For the text-containing cell, return its midpoint in (x, y) coordinate format. 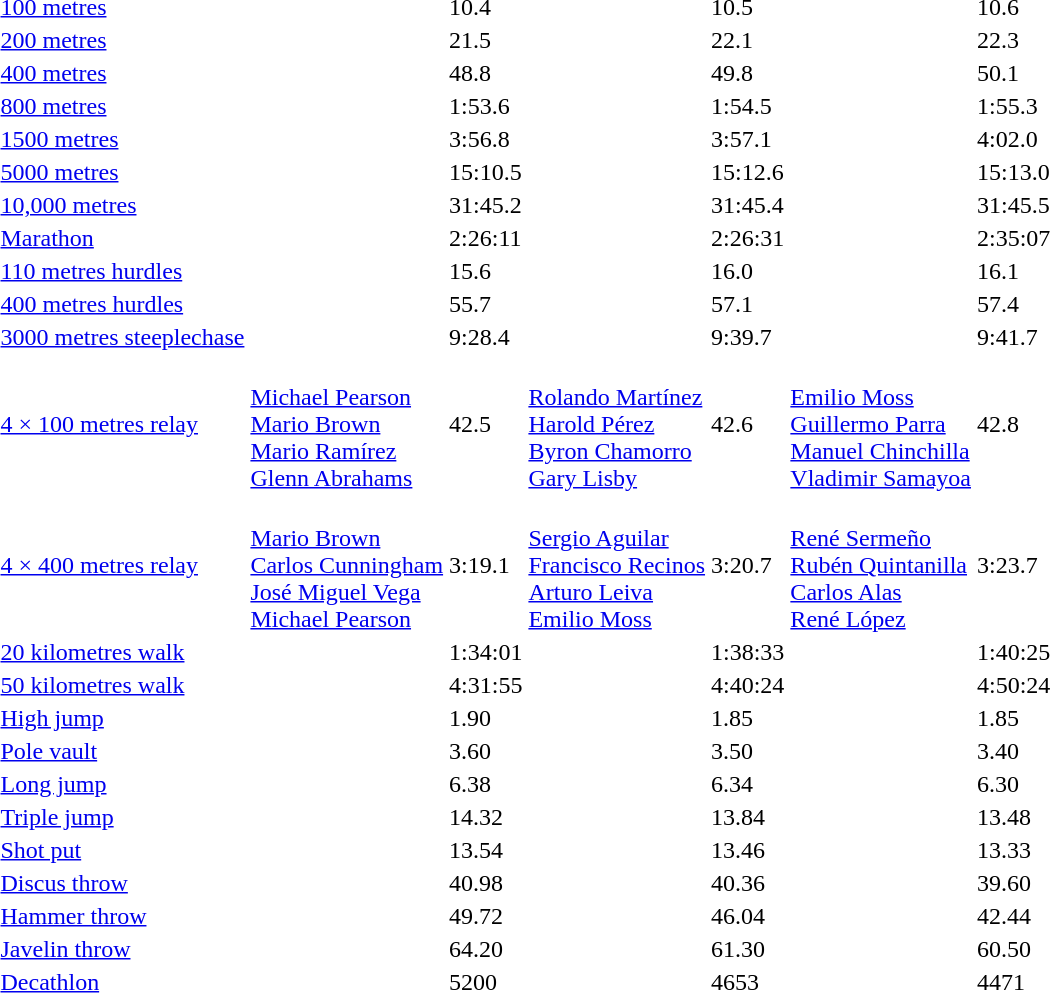
57.1 (748, 304)
2:26:31 (748, 238)
1:38:33 (748, 652)
31:45.2 (486, 205)
46.04 (748, 916)
16.0 (748, 271)
40.98 (486, 883)
49.8 (748, 73)
42.6 (748, 424)
13.46 (748, 850)
9:28.4 (486, 337)
1.85 (748, 718)
22.1 (748, 40)
2:26:11 (486, 238)
15:12.6 (748, 172)
6.34 (748, 784)
31:45.4 (748, 205)
3:20.7 (748, 565)
61.30 (748, 949)
Emilio MossGuillermo ParraManuel ChinchillaVladimir Samayoa (881, 424)
3:19.1 (486, 565)
13.54 (486, 850)
42.5 (486, 424)
1:53.6 (486, 106)
3.60 (486, 751)
3:57.1 (748, 139)
1:34:01 (486, 652)
4:31:55 (486, 685)
14.32 (486, 817)
15:10.5 (486, 172)
Sergio AguilarFrancisco RecinosArturo LeivaEmilio Moss (617, 565)
48.8 (486, 73)
55.7 (486, 304)
1.90 (486, 718)
21.5 (486, 40)
3:56.8 (486, 139)
1:54.5 (748, 106)
Rolando MartínezHarold PérezByron ChamorroGary Lisby (617, 424)
64.20 (486, 949)
4:40:24 (748, 685)
Mario BrownCarlos CunninghamJosé Miguel VegaMichael Pearson (347, 565)
15.6 (486, 271)
49.72 (486, 916)
6.38 (486, 784)
40.36 (748, 883)
René SermeñoRubén QuintanillaCarlos AlasRené López (881, 565)
Michael PearsonMario BrownMario RamírezGlenn Abrahams (347, 424)
3.50 (748, 751)
9:39.7 (748, 337)
13.84 (748, 817)
